Provide the (x, y) coordinate of the cell's center where the given text is located.  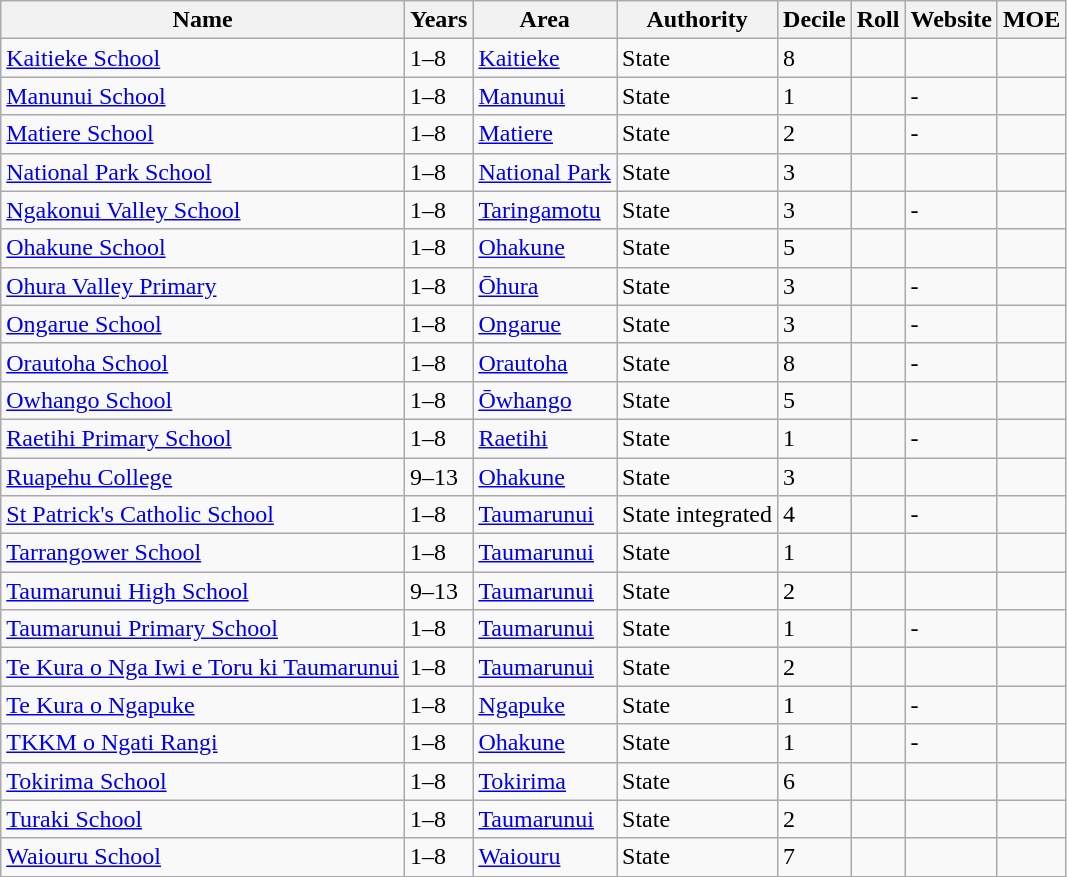
Ongarue (545, 324)
TKKM o Ngati Rangi (203, 743)
National Park (545, 172)
Kaitieke School (203, 58)
Matiere School (203, 134)
Name (203, 20)
Tarrangower School (203, 553)
Tokirima School (203, 781)
Owhango School (203, 400)
Ohakune School (203, 248)
Decile (815, 20)
Ōwhango (545, 400)
National Park School (203, 172)
Taumarunui Primary School (203, 629)
Turaki School (203, 819)
Ohura Valley Primary (203, 286)
St Patrick's Catholic School (203, 515)
Raetihi (545, 438)
Ongarue School (203, 324)
Ngapuke (545, 705)
Waiouru (545, 857)
Area (545, 20)
4 (815, 515)
Years (438, 20)
Kaitieke (545, 58)
Manunui (545, 96)
Authority (698, 20)
Te Kura o Ngapuke (203, 705)
Orautoha (545, 362)
Waiouru School (203, 857)
Matiere (545, 134)
State integrated (698, 515)
Roll (878, 20)
Ngakonui Valley School (203, 210)
Orautoha School (203, 362)
7 (815, 857)
Ōhura (545, 286)
Ruapehu College (203, 477)
Taumarunui High School (203, 591)
MOE (1031, 20)
Tokirima (545, 781)
Raetihi Primary School (203, 438)
Te Kura o Nga Iwi e Toru ki Taumarunui (203, 667)
Website (951, 20)
6 (815, 781)
Taringamotu (545, 210)
Manunui School (203, 96)
